Scan for the cell matching the given text and deliver its (x, y) coordinate at center. 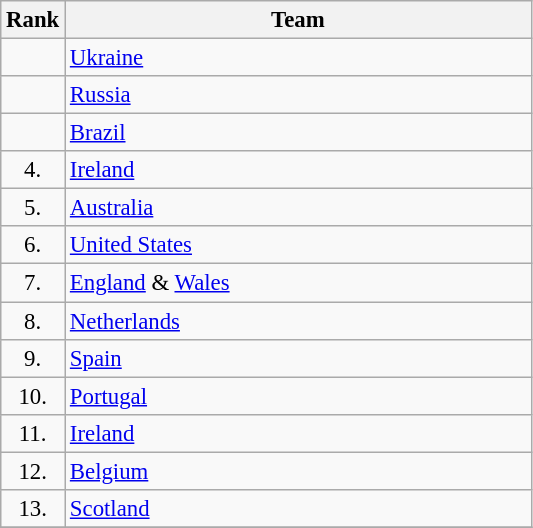
13. (33, 509)
12. (33, 471)
Scotland (298, 509)
9. (33, 358)
11. (33, 433)
10. (33, 396)
Brazil (298, 133)
Netherlands (298, 321)
5. (33, 208)
8. (33, 321)
United States (298, 245)
4. (33, 170)
Team (298, 20)
6. (33, 245)
Spain (298, 358)
Belgium (298, 471)
Rank (33, 20)
Portugal (298, 396)
England & Wales (298, 283)
Australia (298, 208)
Ukraine (298, 58)
7. (33, 283)
Russia (298, 95)
